From the cell containing the given text, extract its center point as (X, Y) coordinate. 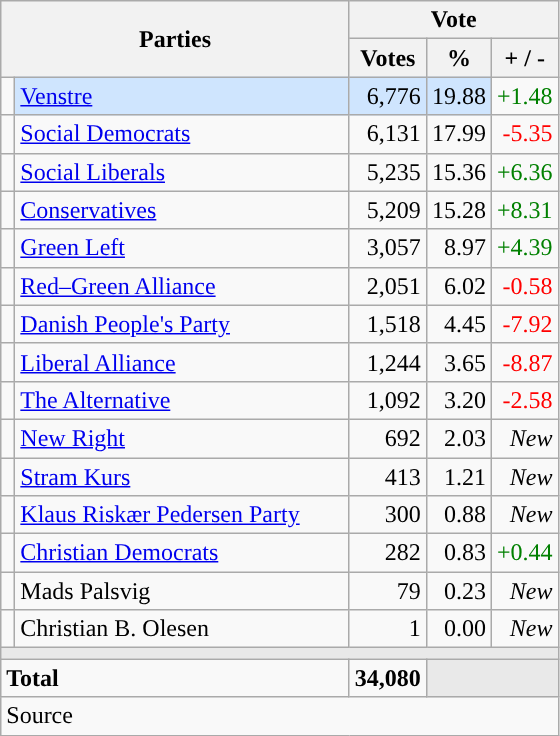
-0.58 (524, 286)
6,776 (388, 96)
2.03 (458, 438)
15.28 (458, 210)
0.00 (458, 629)
3.65 (458, 362)
Stram Kurs (182, 477)
Parties (176, 39)
17.99 (458, 134)
19.88 (458, 96)
6,131 (388, 134)
+ / - (524, 58)
% (458, 58)
+4.39 (524, 248)
1.21 (458, 477)
0.83 (458, 553)
4.45 (458, 324)
0.23 (458, 591)
-8.87 (524, 362)
+6.36 (524, 172)
+0.44 (524, 553)
New Right (182, 438)
Social Liberals (182, 172)
+1.48 (524, 96)
6.02 (458, 286)
Christian Democrats (182, 553)
79 (388, 591)
15.36 (458, 172)
3.20 (458, 400)
-7.92 (524, 324)
Klaus Riskær Pedersen Party (182, 515)
Vote (454, 20)
Social Democrats (182, 134)
8.97 (458, 248)
1,518 (388, 324)
-5.35 (524, 134)
Conservatives (182, 210)
Mads Palsvig (182, 591)
1,244 (388, 362)
1,092 (388, 400)
Green Left (182, 248)
Votes (388, 58)
The Alternative (182, 400)
5,209 (388, 210)
300 (388, 515)
Source (280, 716)
692 (388, 438)
413 (388, 477)
3,057 (388, 248)
-2.58 (524, 400)
+8.31 (524, 210)
2,051 (388, 286)
282 (388, 553)
Total (176, 678)
5,235 (388, 172)
Christian B. Olesen (182, 629)
Liberal Alliance (182, 362)
Danish People's Party (182, 324)
1 (388, 629)
34,080 (388, 678)
Red–Green Alliance (182, 286)
Venstre (182, 96)
0.88 (458, 515)
